Provide the (X, Y) coordinate of the cell's center where the given text is located.  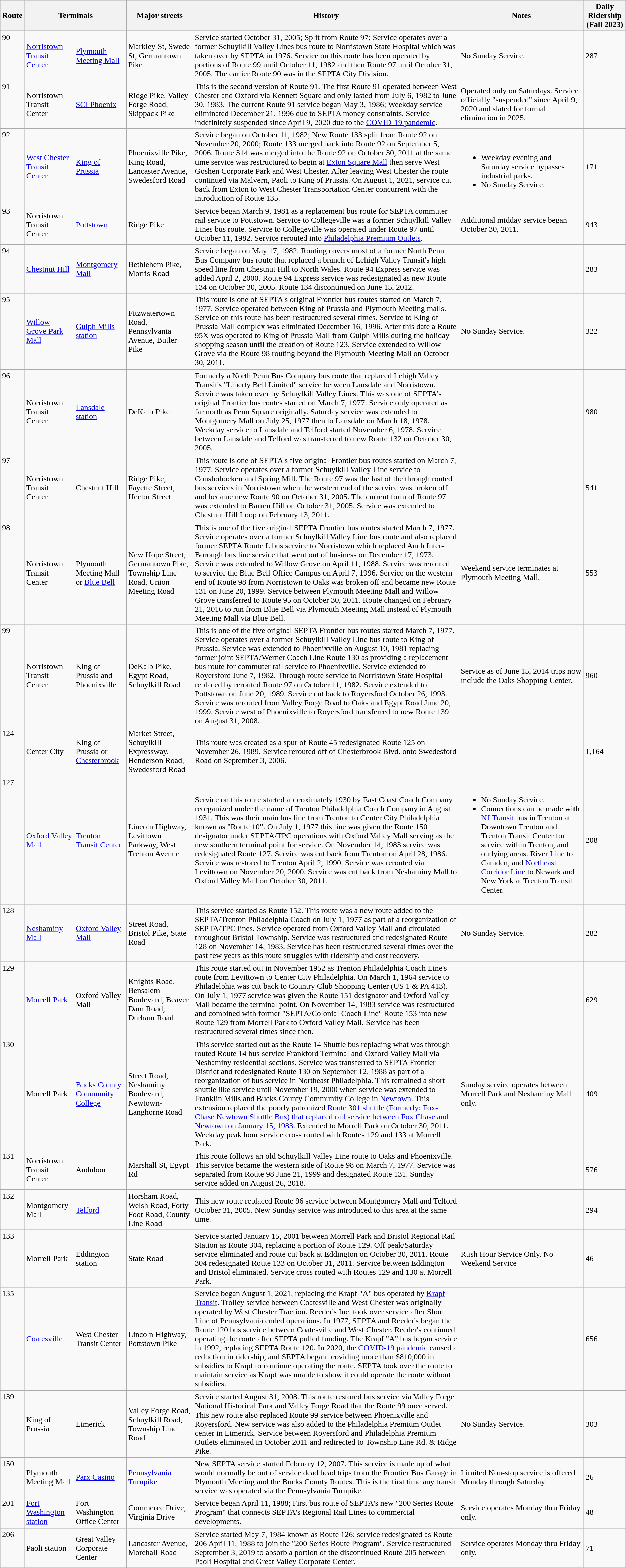
95 (12, 331)
Daily Ridership (Fall 2023) (605, 16)
Additional midday service began October 30, 2011. (522, 225)
Lincoln Highway, Levittown Parkway, West Trenton Avenue (160, 840)
97 (12, 488)
93 (12, 225)
Weekday evening and Saturday service bypasses industrial parks.No Sunday Service. (522, 167)
943 (605, 225)
Bethlehem Pike, Morris Road (160, 269)
409 (605, 1094)
Telford (100, 1210)
Markley St, Swede St, Germantown Pike (160, 56)
Marshall St, Egypt Rd (160, 1170)
History (326, 16)
Ridge Pike, Valley Forge Road, Skippack Pike (160, 104)
Commerce Drive, Virginia Drive (160, 1512)
283 (605, 269)
Limited Non-stop service is offered Monday through Saturday (522, 1477)
Terminals (76, 16)
Ridge Pike, Fayette Street, Hector Street (160, 488)
Fort Washington Office Center (100, 1512)
90 (12, 56)
Fitzwatertown Road, Pennsylvania Avenue, Butler Pike (160, 331)
130 (12, 1094)
287 (605, 56)
128 (12, 933)
96 (12, 412)
Great Valley Corporate Center (100, 1548)
Neshaminy Mall (49, 933)
Pennsylvania Turnpike (160, 1477)
71 (605, 1548)
Gulph Mills station (100, 331)
Valley Forge Road, Schuylkill Road, Township Line Road (160, 1424)
Street Road, Neshaminy Boulevard, Newtown-Langhorne Road (160, 1094)
Paoli station (49, 1548)
541 (605, 488)
Weekend service terminates at Plymouth Meeting Mall. (522, 572)
Route (12, 16)
127 (12, 840)
629 (605, 1000)
Audubon (100, 1170)
Operated only on Saturdays. Service officially "suspended" since April 9, 2020 and slated for formal elimination in 2025. (522, 104)
Major streets (160, 16)
Service as of June 15, 2014 trips now include the Oaks Shopping Center. (522, 675)
Bucks County Community College (100, 1094)
980 (605, 412)
322 (605, 331)
960 (605, 675)
Pottstown (100, 225)
208 (605, 840)
303 (605, 1424)
Market Street, Schuylkill Expressway, Henderson Road, Swedesford Road (160, 751)
Rush Hour Service Only. No Weekend Service (522, 1259)
Coatesville (49, 1339)
Horsham Road, Welsh Road, Forty Foot Road, County Line Road (160, 1210)
Lansdale station (100, 412)
124 (12, 751)
Center City (49, 751)
48 (605, 1512)
91 (12, 104)
Fort Washington station (49, 1512)
98 (12, 572)
206 (12, 1548)
DeKalb Pike, Egypt Road, Schuylkill Road (160, 675)
Willow Grove Park Mall (49, 331)
92 (12, 167)
Sunday service operates between Morrell Park and Neshaminy Mall only. (522, 1094)
King of Prussia or Chesterbrook (100, 751)
576 (605, 1170)
Limerick (100, 1424)
SCI Phoenix (100, 104)
Street Road, Bristol Pike, State Road (160, 933)
Lincoln Highway, Pottstown Pike (160, 1339)
131 (12, 1170)
656 (605, 1339)
171 (605, 167)
1,164 (605, 751)
Trenton Transit Center (100, 840)
New Hope Street, Germantown Pike, Township Line Road, Union Meeting Road (160, 572)
133 (12, 1259)
State Road (160, 1259)
129 (12, 1000)
26 (605, 1477)
Knights Road, Bensalem Boulevard, Beaver Dam Road, Durham Road (160, 1000)
Parx Casino (100, 1477)
135 (12, 1339)
139 (12, 1424)
Eddington station (100, 1259)
132 (12, 1210)
Plymouth Meeting Mall or Blue Bell (100, 572)
150 (12, 1477)
Phoenixville Pike, King Road, Lancaster Avenue, Swedesford Road (160, 167)
46 (605, 1259)
DeKalb Pike (160, 412)
94 (12, 269)
King of Prussia and Phoenixville (100, 675)
294 (605, 1210)
99 (12, 675)
Ridge Pike (160, 225)
282 (605, 933)
Notes (522, 16)
553 (605, 572)
Lancaster Avenue, Morehall Road (160, 1548)
201 (12, 1512)
